Return [x, y] of the center of cell containing provided text 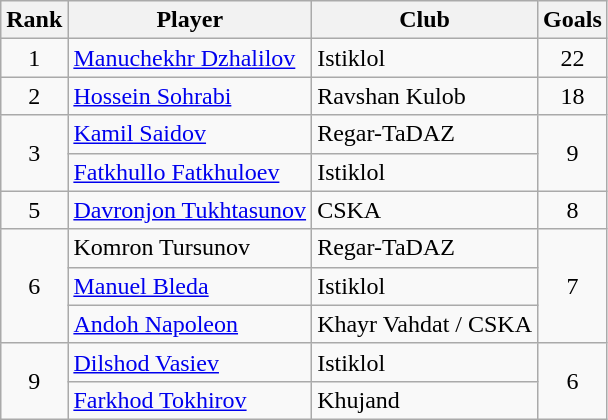
3 [34, 153]
Goals [573, 20]
Rank [34, 20]
Andoh Napoleon [190, 324]
Player [190, 20]
2 [34, 96]
Davronjon Tukhtasunov [190, 210]
Hossein Sohrabi [190, 96]
Khujand [425, 400]
22 [573, 58]
Kamil Saidov [190, 134]
1 [34, 58]
Manuel Bleda [190, 286]
Manuchekhr Dzhalilov [190, 58]
18 [573, 96]
Fatkhullo Fatkhuloev [190, 172]
Farkhod Tokhirov [190, 400]
Khayr Vahdat / CSKA [425, 324]
Dilshod Vasiev [190, 362]
8 [573, 210]
Ravshan Kulob [425, 96]
5 [34, 210]
CSKA [425, 210]
7 [573, 286]
Club [425, 20]
Komron Tursunov [190, 248]
